Pinpoint the cell where the given text exists, returning its (X, Y) midpoint coordinate. 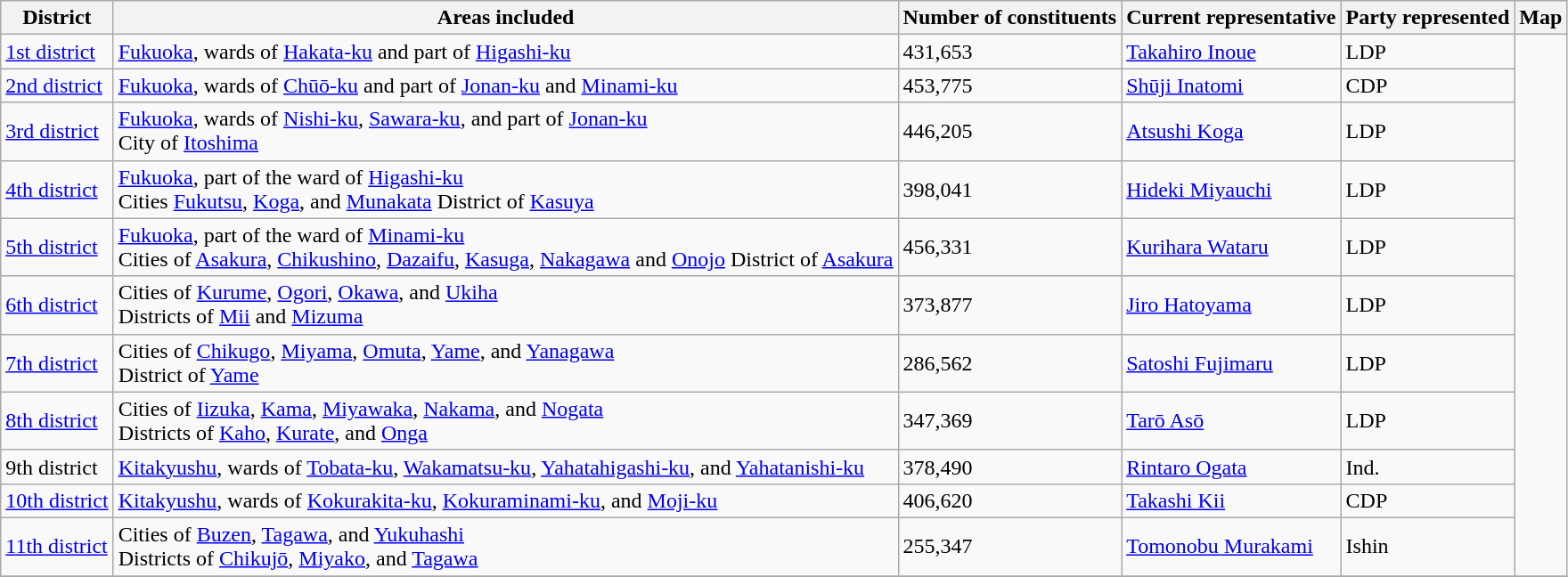
255,347 (1010, 547)
Rintaro Ogata (1231, 467)
Current representative (1231, 18)
Cities of Buzen, Tagawa, and YukuhashiDistricts of Chikujō, Miyako, and Tagawa (506, 547)
6th district (57, 305)
453,775 (1010, 85)
431,653 (1010, 52)
4th district (57, 189)
Fukuoka, part of the ward of Minami-kuCities of Asakura, Chikushino, Dazaifu, Kasuga, Nakagawa and Onojo District of Asakura (506, 248)
Fukuoka, wards of Nishi-ku, Sawara-ku, and part of Jonan-kuCity of Itoshima (506, 132)
Shūji Inatomi (1231, 85)
Ind. (1427, 467)
2nd district (57, 85)
8th district (57, 420)
Jiro Hatoyama (1231, 305)
378,490 (1010, 467)
1st district (57, 52)
Takashi Kii (1231, 500)
11th district (57, 547)
10th district (57, 500)
Satoshi Fujimaru (1231, 363)
Kitakyushu, wards of Tobata-ku, Wakamatsu-ku, Yahatahigashi-ku, and Yahatanishi-ku (506, 467)
District (57, 18)
398,041 (1010, 189)
9th district (57, 467)
Hideki Miyauchi (1231, 189)
Fukuoka, part of the ward of Higashi-kuCities Fukutsu, Koga, and Munakata District of Kasuya (506, 189)
Map (1541, 18)
Atsushi Koga (1231, 132)
373,877 (1010, 305)
Kurihara Wataru (1231, 248)
Areas included (506, 18)
Tomonobu Murakami (1231, 547)
5th district (57, 248)
7th district (57, 363)
406,620 (1010, 500)
Takahiro Inoue (1231, 52)
Number of constituents (1010, 18)
286,562 (1010, 363)
Ishin (1427, 547)
Cities of Iizuka, Kama, Miyawaka, Nakama, and NogataDistricts of Kaho, Kurate, and Onga (506, 420)
446,205 (1010, 132)
Party represented (1427, 18)
Fukuoka, wards of Chūō-ku and part of Jonan-ku and Minami-ku (506, 85)
Tarō Asō (1231, 420)
Kitakyushu, wards of Kokurakita-ku, Kokuraminami-ku, and Moji-ku (506, 500)
Fukuoka, wards of Hakata-ku and part of Higashi-ku (506, 52)
Cities of Chikugo, Miyama, Omuta, Yame, and YanagawaDistrict of Yame (506, 363)
347,369 (1010, 420)
456,331 (1010, 248)
3rd district (57, 132)
Cities of Kurume, Ogori, Okawa, and UkihaDistricts of Mii and Mizuma (506, 305)
